Extract the [x, y] coordinate from the center of the cell holding the provided text.  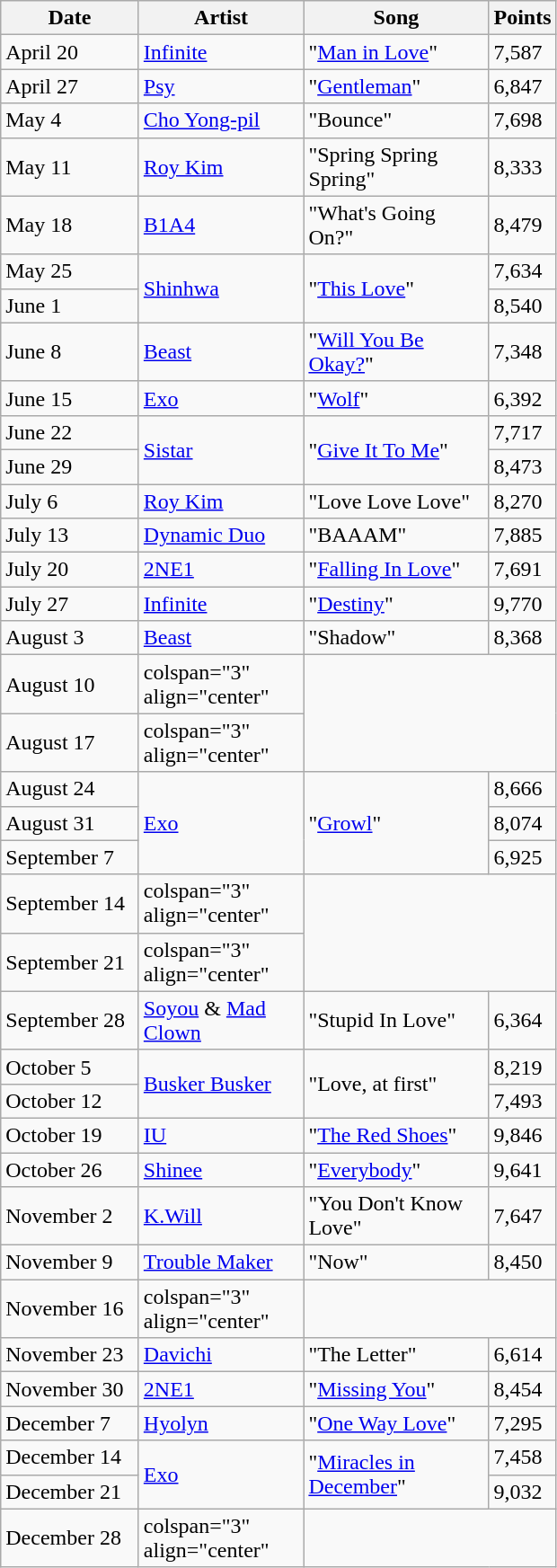
Hyolyn [221, 1423]
July 20 [70, 570]
7,691 [523, 570]
9,641 [523, 1169]
"Gentleman" [396, 86]
"Everybody" [396, 1169]
"Love Love Love" [396, 501]
8,473 [523, 466]
April 27 [70, 86]
Davichi [221, 1355]
"This Love" [396, 288]
August 24 [70, 789]
7,348 [523, 352]
November 2 [70, 1217]
"Shadow" [396, 638]
November 16 [70, 1308]
"Falling In Love" [396, 570]
November 9 [70, 1262]
8,219 [523, 1067]
9,032 [523, 1492]
April 20 [70, 52]
Busker Busker [221, 1084]
"You Don't Know Love" [396, 1217]
8,540 [523, 306]
June 8 [70, 352]
Date [70, 18]
Artist [221, 18]
September 14 [70, 904]
September 28 [70, 1021]
July 13 [70, 536]
IU [221, 1135]
8,450 [523, 1262]
6,925 [523, 857]
June 22 [70, 432]
"Bounce" [396, 120]
9,846 [523, 1135]
September 7 [70, 857]
9,770 [523, 604]
8,368 [523, 638]
8,479 [523, 225]
8,333 [523, 167]
June 1 [70, 306]
December 21 [70, 1492]
Sistar [221, 449]
June 29 [70, 466]
7,634 [523, 271]
June 15 [70, 398]
October 19 [70, 1135]
"BAAAM" [396, 536]
"Spring Spring Spring" [396, 167]
"What's Going On?" [396, 225]
May 4 [70, 120]
May 11 [70, 167]
"Destiny" [396, 604]
K.Will [221, 1217]
Trouble Maker [221, 1262]
Song [396, 18]
"Man in Love" [396, 52]
May 18 [70, 225]
November 23 [70, 1355]
8,074 [523, 823]
December 14 [70, 1457]
"Give It To Me" [396, 449]
Cho Yong-pil [221, 120]
"Love, at first" [396, 1084]
November 30 [70, 1389]
7,295 [523, 1423]
July 6 [70, 501]
September 21 [70, 961]
7,698 [523, 120]
B1A4 [221, 225]
7,458 [523, 1457]
"Miracles in December" [396, 1475]
Soyou & Mad Clown [221, 1021]
August 17 [70, 742]
May 25 [70, 271]
7,717 [523, 432]
7,885 [523, 536]
August 10 [70, 685]
8,454 [523, 1389]
October 26 [70, 1169]
Psy [221, 86]
July 27 [70, 604]
"Wolf" [396, 398]
6,614 [523, 1355]
8,270 [523, 501]
"The Red Shoes" [396, 1135]
"One Way Love" [396, 1423]
7,587 [523, 52]
"Now" [396, 1262]
"Missing You" [396, 1389]
6,847 [523, 86]
Points [523, 18]
7,493 [523, 1101]
October 5 [70, 1067]
6,364 [523, 1021]
December 28 [70, 1538]
Dynamic Duo [221, 536]
6,392 [523, 398]
Shinee [221, 1169]
August 3 [70, 638]
August 31 [70, 823]
"Will You Be Okay?" [396, 352]
7,647 [523, 1217]
"Stupid In Love" [396, 1021]
Shinhwa [221, 288]
December 7 [70, 1423]
"Growl" [396, 823]
8,666 [523, 789]
"The Letter" [396, 1355]
October 12 [70, 1101]
